Find where the given text appears and provide that cell's center as [X, Y] coordinate. 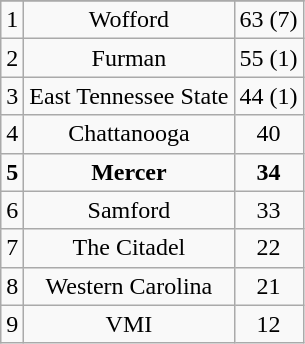
2 [12, 58]
12 [268, 324]
Western Carolina [129, 286]
4 [12, 134]
40 [268, 134]
Furman [129, 58]
1 [12, 20]
21 [268, 286]
Mercer [129, 172]
34 [268, 172]
3 [12, 96]
9 [12, 324]
Samford [129, 210]
63 (7) [268, 20]
6 [12, 210]
22 [268, 248]
7 [12, 248]
VMI [129, 324]
East Tennessee State [129, 96]
44 (1) [268, 96]
8 [12, 286]
33 [268, 210]
5 [12, 172]
Wofford [129, 20]
The Citadel [129, 248]
55 (1) [268, 58]
Chattanooga [129, 134]
